Return (x, y) of the center of cell containing provided text 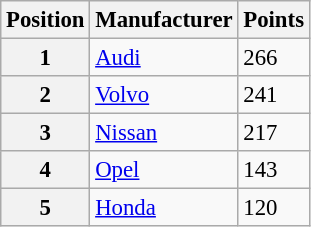
Position (46, 20)
5 (46, 208)
Volvo (164, 95)
Points (274, 20)
Audi (164, 58)
120 (274, 208)
241 (274, 95)
143 (274, 170)
Opel (164, 170)
Nissan (164, 133)
266 (274, 58)
4 (46, 170)
217 (274, 133)
2 (46, 95)
1 (46, 58)
Manufacturer (164, 20)
3 (46, 133)
Honda (164, 208)
